Capture the cell that displays the provided text and extract its (x, y) central coordinate. 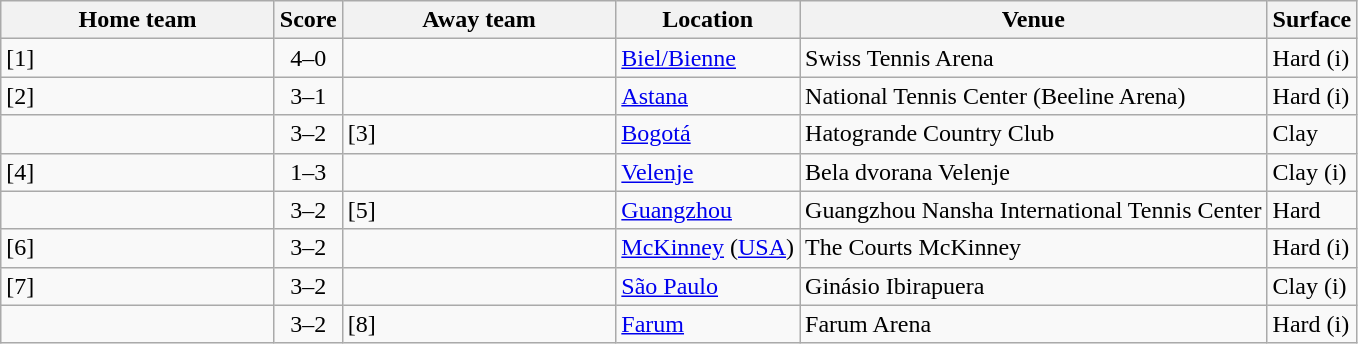
[4] (138, 172)
Surface (1312, 20)
Bela dvorana Velenje (1034, 172)
Guangzhou Nansha International Tennis Center (1034, 210)
Velenje (708, 172)
[1] (138, 58)
Away team (479, 20)
Hatogrande Country Club (1034, 134)
Clay (1312, 134)
Biel/Bienne (708, 58)
Score (308, 20)
McKinney (USA) (708, 248)
Ginásio Ibirapuera (1034, 286)
Guangzhou (708, 210)
São Paulo (708, 286)
Location (708, 20)
3–1 (308, 96)
Hard (1312, 210)
4–0 (308, 58)
Home team (138, 20)
Bogotá (708, 134)
National Tennis Center (Beeline Arena) (1034, 96)
Farum (708, 324)
[8] (479, 324)
Farum Arena (1034, 324)
Venue (1034, 20)
Swiss Tennis Arena (1034, 58)
[7] (138, 286)
[6] (138, 248)
The Courts McKinney (1034, 248)
[5] (479, 210)
[2] (138, 96)
1–3 (308, 172)
[3] (479, 134)
Astana (708, 96)
